Search for the cell housing the specified text and yield its (X, Y) center coordinate. 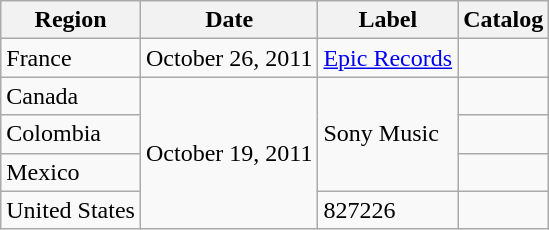
Colombia (71, 134)
827226 (388, 210)
United States (71, 210)
Label (388, 20)
October 26, 2011 (228, 58)
Canada (71, 96)
October 19, 2011 (228, 153)
Region (71, 20)
Date (228, 20)
France (71, 58)
Catalog (504, 20)
Sony Music (388, 134)
Epic Records (388, 58)
Mexico (71, 172)
